Search for the cell housing the specified text and yield its [X, Y] center coordinate. 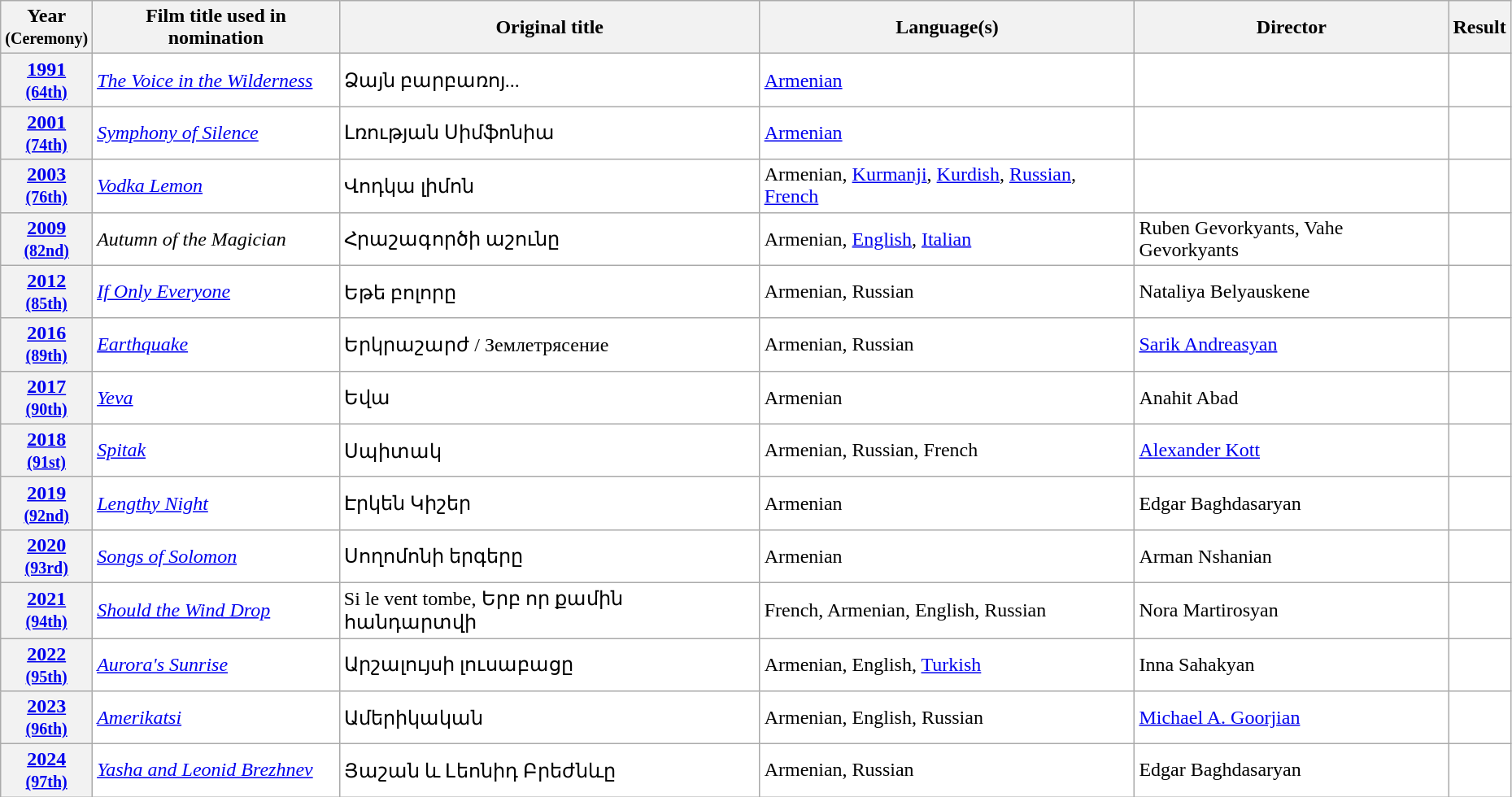
Սողոմոնի երգերը [550, 556]
Armenian, English, Russian [947, 717]
2003(76th) [47, 185]
If Only Everyone [216, 291]
Արշալույսի լուսաբացը [550, 664]
Arman Nshanian [1292, 556]
Armenian, Kurmanji, Kurdish, Russian, French [947, 185]
Յաշան և Լեոնիդ Բրեժնևը [550, 771]
Armenian, English, Italian [947, 239]
Էրկեն Կիշեր [550, 503]
Language(s) [947, 28]
Director [1292, 28]
2012(85th) [47, 291]
Ruben Gevorkyants, Vahe Gevorkyants [1292, 239]
Inna Sahakyan [1292, 664]
2019(92nd) [47, 503]
Amerikatsi [216, 717]
French, Armenian, English, Russian [947, 610]
Սպիտակ [550, 451]
Sarik Andreasyan [1292, 345]
Original title [550, 28]
The Voice in the Wilderness [216, 80]
2021(94th) [47, 610]
Result [1479, 28]
Yasha and Leonid Brezhnev [216, 771]
2009(82nd) [47, 239]
Armenian, English, Turkish [947, 664]
Vodka Lemon [216, 185]
2017(90th) [47, 397]
Nora Martirosyan [1292, 610]
Հրաշագործի աշունը [550, 239]
Si le vent tombe, Երբ որ քամին հանդարտվի [550, 610]
Michael A. Goorjian [1292, 717]
Anahit Abad [1292, 397]
2020(93rd) [47, 556]
1991(64th) [47, 80]
2001(74th) [47, 133]
Film title used in nomination [216, 28]
Symphony of Silence [216, 133]
Nataliya Belyauskene [1292, 291]
Երկրաշարժ / Землетрясение [550, 345]
2022(95th) [47, 664]
Alexander Kott [1292, 451]
Ձայն բարբառոյ... [550, 80]
Ամերիկական [550, 717]
Aurora's Sunrise [216, 664]
Autumn of the Magician [216, 239]
Spitak [216, 451]
Year(Ceremony) [47, 28]
Earthquake [216, 345]
2023(96th) [47, 717]
Lengthy Night [216, 503]
Songs of Solomon [216, 556]
Should the Wind Drop [216, 610]
2016(89th) [47, 345]
Armenian, Russian, French [947, 451]
Լռության Սիմֆոնիա [550, 133]
Yeva [216, 397]
2018(91st) [47, 451]
Եթե բոլորը [550, 291]
Եվա [550, 397]
2024(97th) [47, 771]
Վոդկա լիմոն [550, 185]
